Return [x, y] of the center of cell containing provided text 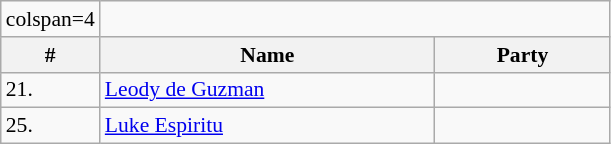
colspan=4 [50, 19]
Party [522, 55]
25. [50, 126]
# [50, 55]
21. [50, 90]
Leody de Guzman [268, 90]
Luke Espiritu [268, 126]
Name [268, 55]
